From the cell containing the given text, extract its center point as (x, y) coordinate. 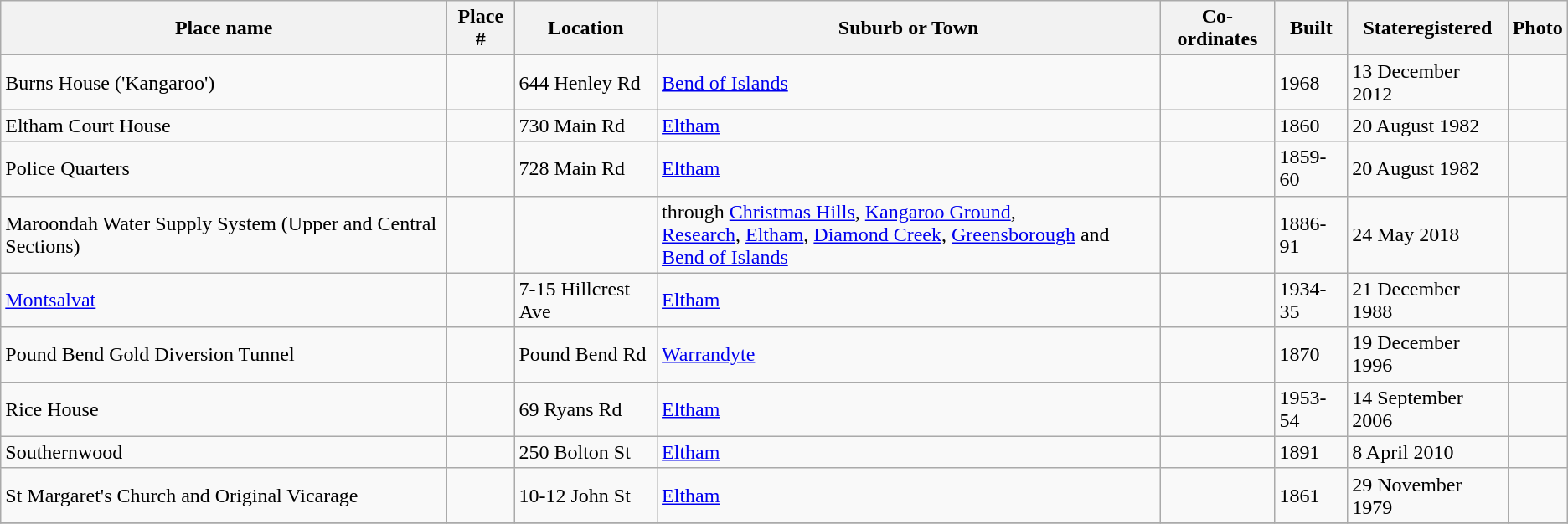
St Margaret's Church and Original Vicarage (224, 496)
728 Main Rd (586, 169)
13 December 2012 (1428, 82)
1886-91 (1312, 234)
Montsalvat (224, 300)
Rice House (224, 408)
Bend of Islands (909, 82)
Suburb or Town (909, 28)
Pound Bend Rd (586, 355)
Pound Bend Gold Diversion Tunnel (224, 355)
7-15 Hillcrest Ave (586, 300)
24 May 2018 (1428, 234)
644 Henley Rd (586, 82)
Southernwood (224, 452)
Place # (481, 28)
1860 (1312, 126)
1953-54 (1312, 408)
730 Main Rd (586, 126)
Photo (1538, 28)
Maroondah Water Supply System (Upper and Central Sections) (224, 234)
8 April 2010 (1428, 452)
1968 (1312, 82)
1934-35 (1312, 300)
1870 (1312, 355)
14 September 2006 (1428, 408)
Police Quarters (224, 169)
Stateregistered (1428, 28)
21 December 1988 (1428, 300)
19 December 1996 (1428, 355)
Eltham Court House (224, 126)
250 Bolton St (586, 452)
Burns House ('Kangaroo') (224, 82)
69 Ryans Rd (586, 408)
1859-60 (1312, 169)
1891 (1312, 452)
Warrandyte (909, 355)
10-12 John St (586, 496)
through Christmas Hills, Kangaroo Ground,Research, Eltham, Diamond Creek, Greensborough and Bend of Islands (909, 234)
Built (1312, 28)
Place name (224, 28)
29 November 1979 (1428, 496)
Co-ordinates (1218, 28)
1861 (1312, 496)
Location (586, 28)
